Locate the cell with the specified text and output its [x, y] center coordinate. 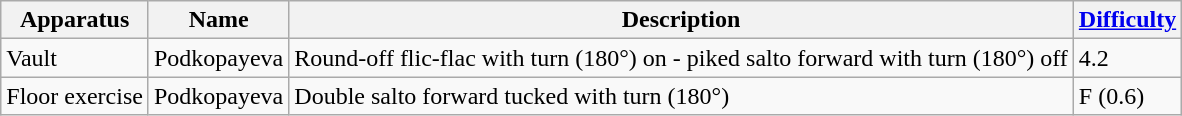
Name [218, 20]
4.2 [1127, 58]
Round-off flic-flac with turn (180°) on - piked salto forward with turn (180°) off [682, 58]
Vault [75, 58]
Double salto forward tucked with turn (180°) [682, 96]
Floor exercise [75, 96]
F (0.6) [1127, 96]
Apparatus [75, 20]
Difficulty [1127, 20]
Description [682, 20]
